Scan for the cell matching the given text and deliver its [X, Y] coordinate at center. 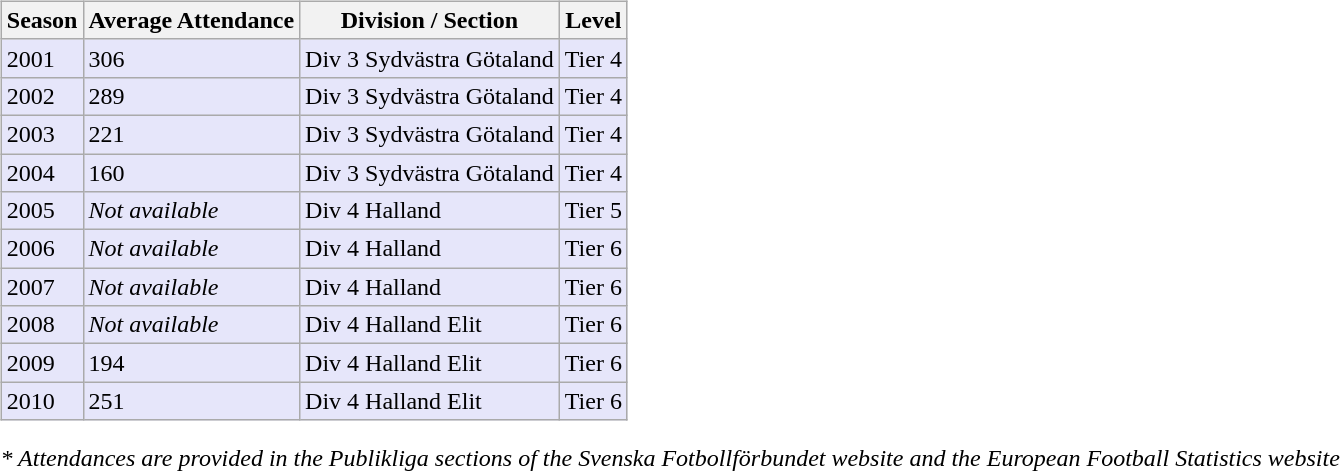
2002 [42, 96]
160 [192, 173]
2008 [42, 325]
2001 [42, 58]
289 [192, 96]
Average Attendance [192, 20]
Tier 5 [593, 211]
2004 [42, 173]
251 [192, 401]
2003 [42, 134]
2007 [42, 287]
2005 [42, 211]
194 [192, 363]
221 [192, 134]
306 [192, 58]
Season [42, 20]
Level [593, 20]
2010 [42, 401]
Division / Section [430, 20]
2009 [42, 363]
2006 [42, 249]
